Scan for the cell matching the given text and deliver its [X, Y] coordinate at center. 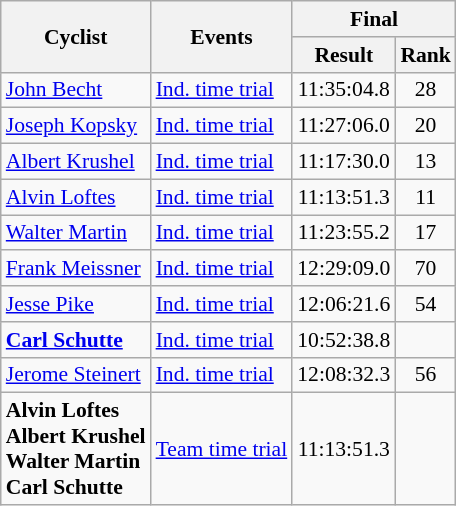
54 [426, 304]
Walter Martin [76, 233]
12:08:32.3 [344, 375]
10:52:38.8 [344, 340]
11:23:55.2 [344, 233]
13 [426, 162]
Alvin Loftes Albert Krushel Walter Martin Carl Schutte [76, 449]
Alvin Loftes [76, 197]
11:35:04.8 [344, 90]
Cyclist [76, 36]
Team time trial [222, 449]
56 [426, 375]
Events [222, 36]
Rank [426, 55]
70 [426, 269]
11:17:30.0 [344, 162]
Frank Meissner [76, 269]
11 [426, 197]
28 [426, 90]
Jerome Steinert [76, 375]
Joseph Kopsky [76, 126]
Carl Schutte [76, 340]
12:29:09.0 [344, 269]
12:06:21.6 [344, 304]
Final [374, 19]
20 [426, 126]
Jesse Pike [76, 304]
Result [344, 55]
John Becht [76, 90]
Albert Krushel [76, 162]
17 [426, 233]
11:27:06.0 [344, 126]
